Scan for the cell matching the given text and deliver its (X, Y) coordinate at center. 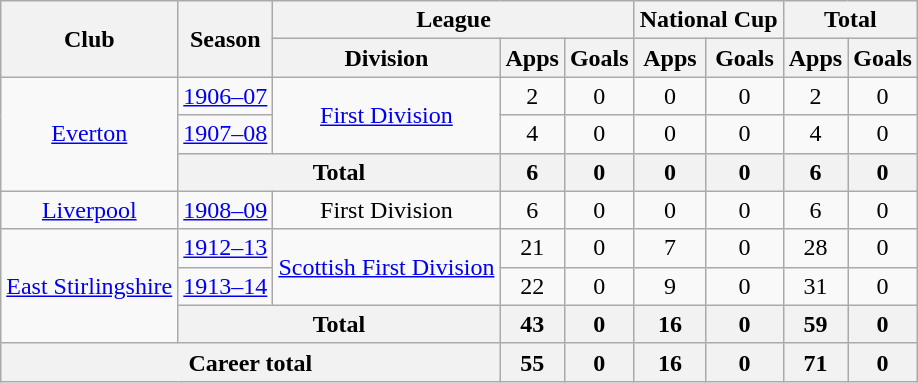
7 (670, 248)
1908–09 (226, 210)
1906–07 (226, 96)
43 (532, 324)
31 (815, 286)
Scottish First Division (386, 267)
71 (815, 362)
League (454, 20)
9 (670, 286)
28 (815, 248)
East Stirlingshire (90, 286)
1912–13 (226, 248)
22 (532, 286)
59 (815, 324)
National Cup (708, 20)
Everton (90, 134)
21 (532, 248)
Club (90, 39)
Season (226, 39)
55 (532, 362)
Liverpool (90, 210)
1907–08 (226, 134)
1913–14 (226, 286)
Career total (250, 362)
Division (386, 58)
